Detect which cell encompasses the target text, then output its (x, y) center coordinate. 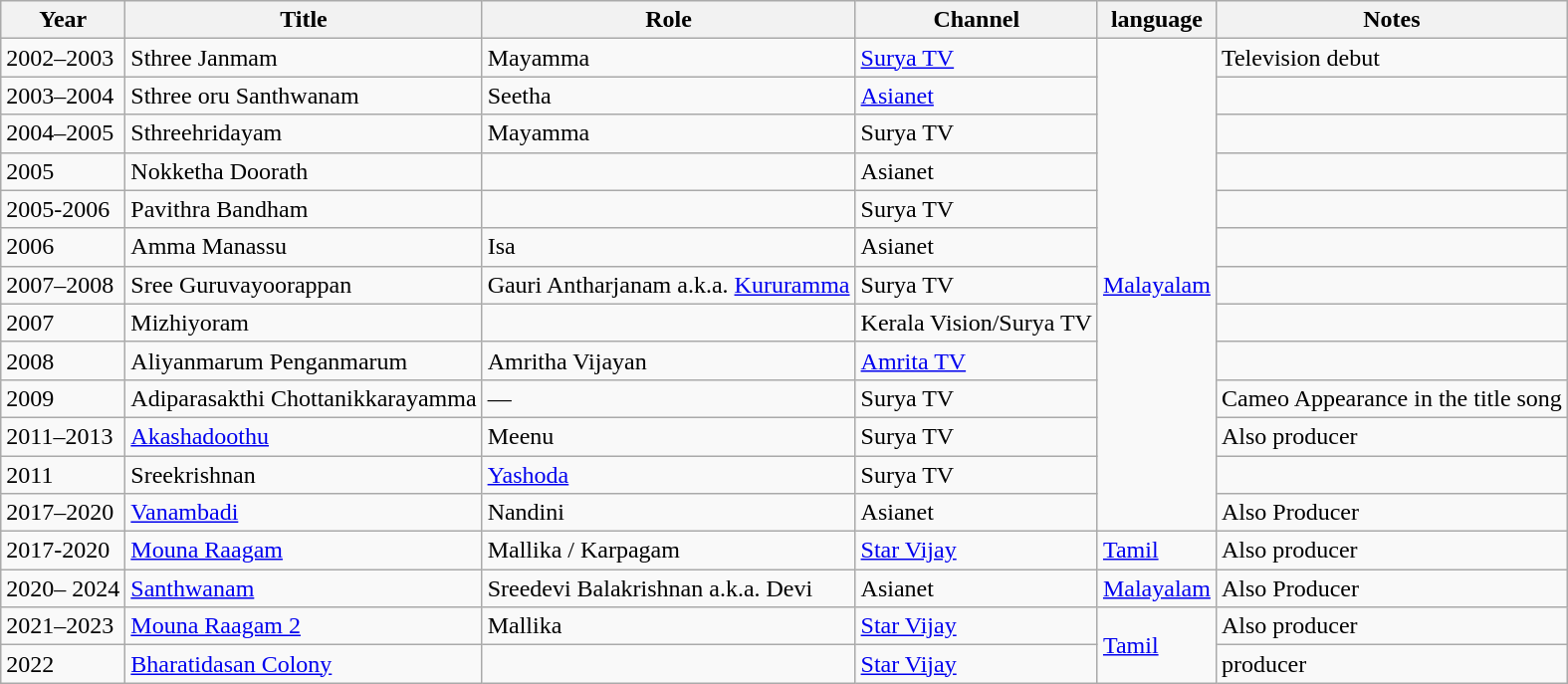
2011–2013 (64, 436)
Amma Manassu (304, 247)
2017–2020 (64, 513)
Sreedevi Balakrishnan a.k.a. Devi (669, 588)
Amrita TV (976, 360)
Television debut (1392, 58)
Mouna Raagam 2 (304, 626)
2020– 2024 (64, 588)
Notes (1392, 20)
Amritha Vijayan (669, 360)
Adiparasakthi Chottanikkarayamma (304, 398)
2022 (64, 664)
Akashadoothu (304, 436)
Mallika / Karpagam (669, 551)
Gauri Antharjanam a.k.a. Kururamma (669, 285)
Sthreehridayam (304, 133)
Mizhiyoram (304, 323)
Kerala Vision/Surya TV (976, 323)
Sree Guruvayoorappan (304, 285)
language (1157, 20)
Santhwanam (304, 588)
Role (669, 20)
Sthree oru Santhwanam (304, 96)
Seetha (669, 96)
2007–2008 (64, 285)
Mallika (669, 626)
Isa (669, 247)
producer (1392, 664)
Sthree Janmam (304, 58)
Mouna Raagam (304, 551)
Bharatidasan Colony (304, 664)
Title (304, 20)
2011 (64, 475)
Year (64, 20)
Aliyanmarum Penganmarum (304, 360)
Yashoda (669, 475)
Nandini (669, 513)
2007 (64, 323)
Sreekrishnan (304, 475)
— (669, 398)
2006 (64, 247)
Channel (976, 20)
2021–2023 (64, 626)
Pavithra Bandham (304, 209)
2004–2005 (64, 133)
Nokketha Doorath (304, 171)
2017-2020 (64, 551)
2005 (64, 171)
2008 (64, 360)
Vanambadi (304, 513)
2005-2006 (64, 209)
2002–2003 (64, 58)
Meenu (669, 436)
Cameo Appearance in the title song (1392, 398)
2003–2004 (64, 96)
2009 (64, 398)
